Locate the cell with the specified text and output its [X, Y] center coordinate. 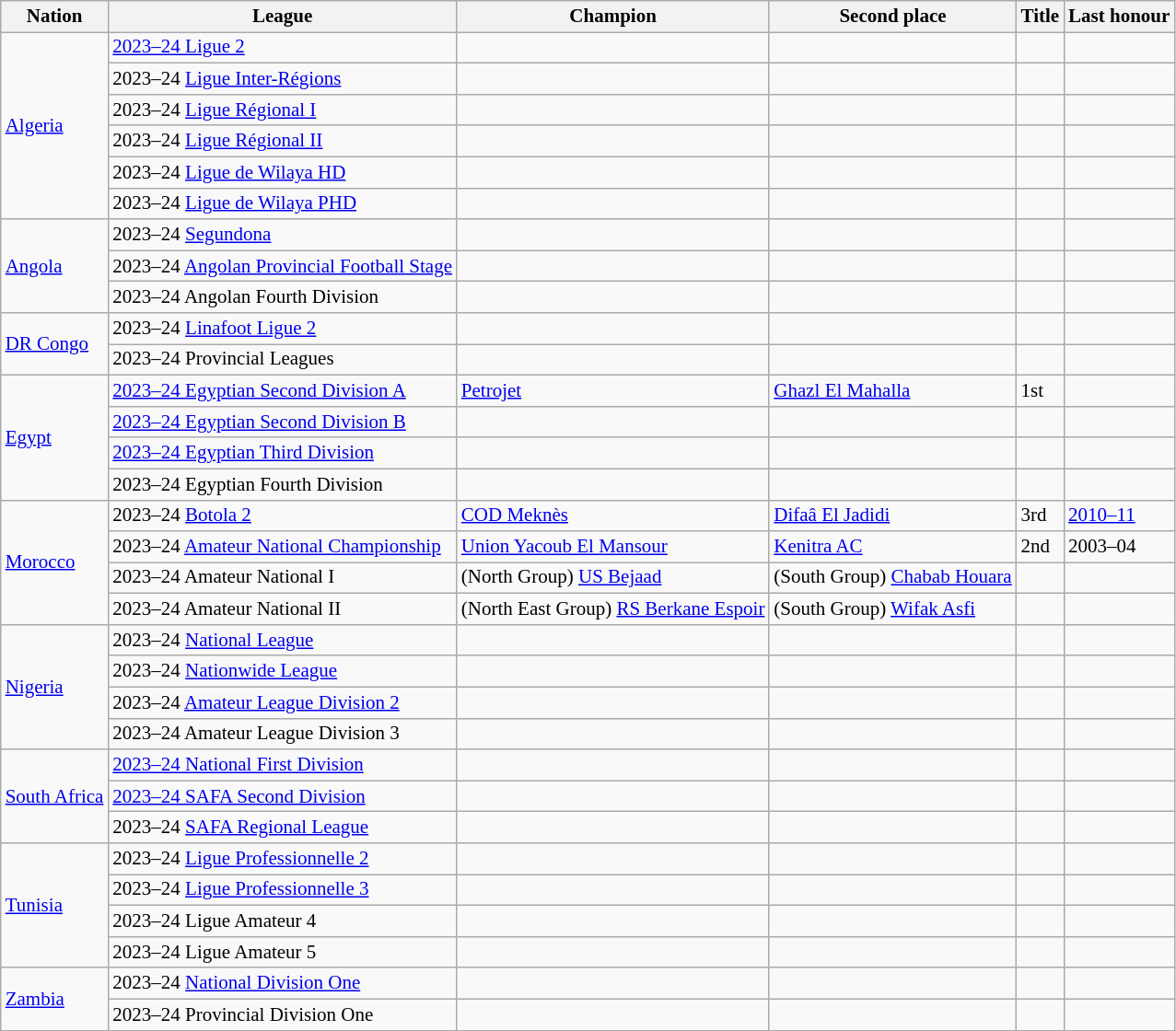
2023–24 Amateur National II [282, 609]
2023–24 Provincial Leagues [282, 360]
Title [1041, 17]
2023–24 Ligue Amateur 5 [282, 952]
2023–24 Egyptian Third Division [282, 453]
2023–24 Ligue de Wilaya PHD [282, 203]
2023–24 Amateur League Division 2 [282, 702]
(North Group) US Bejaad [613, 578]
Union Yacoub El Mansour [613, 547]
2023–24 Angolan Provincial Football Stage [282, 266]
Nation [55, 17]
League [282, 17]
(North East Group) RS Berkane Espoir [613, 609]
2023–24 Ligue Inter-Régions [282, 79]
Champion [613, 17]
2023–24 SAFA Regional League [282, 828]
2023–24 Angolan Fourth Division [282, 297]
2023–24 Ligue 2 [282, 48]
2010–11 [1119, 515]
2023–24 Amateur National I [282, 578]
2023–24 Amateur National Championship [282, 547]
2023–24 Nationwide League [282, 671]
Algeria [55, 125]
Zambia [55, 999]
2023–24 SAFA Second Division [282, 796]
2023–24 Provincial Division One [282, 1014]
2023–24 Ligue Régional I [282, 110]
2023–24 Ligue de Wilaya HD [282, 172]
2023–24 Ligue Professionnelle 3 [282, 890]
2023–24 National League [282, 641]
2023–24 Egyptian Second Division B [282, 422]
2023–24 National Division One [282, 983]
2023–24 Segundona [282, 235]
Tunisia [55, 906]
2023–24 National First Division [282, 765]
2023–24 Botola 2 [282, 515]
Second place [892, 17]
Morocco [55, 562]
(South Group) Wifak Asfi [892, 609]
Difaâ El Jadidi [892, 515]
2023–24 Ligue Professionnelle 2 [282, 859]
2023–24 Ligue Régional II [282, 141]
2003–04 [1119, 547]
Nigeria [55, 688]
3rd [1041, 515]
2nd [1041, 547]
Last honour [1119, 17]
(South Group) Chabab Houara [892, 578]
2023–24 Egyptian Fourth Division [282, 484]
Kenitra AC [892, 547]
2023–24 Linafoot Ligue 2 [282, 329]
2023–24 Amateur League Division 3 [282, 734]
2023–24 Egyptian Second Division A [282, 390]
2023–24 Ligue Amateur 4 [282, 921]
DR Congo [55, 344]
Ghazl El Mahalla [892, 390]
1st [1041, 390]
Petrojet [613, 390]
Angola [55, 266]
COD Meknès [613, 515]
Egypt [55, 437]
South Africa [55, 796]
